Identify which cell holds the provided text, then report its (X, Y) central coordinate. 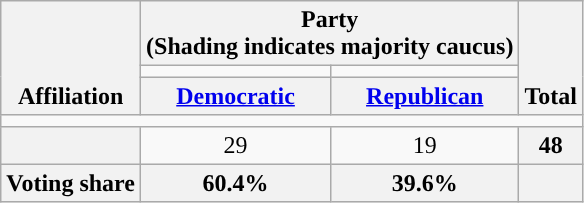
29 (236, 145)
19 (425, 145)
Party (Shading indicates majority caucus) (330, 34)
Democratic (236, 96)
Total (551, 58)
Voting share (71, 183)
39.6% (425, 183)
Affiliation (71, 58)
60.4% (236, 183)
Republican (425, 96)
48 (551, 145)
